Search for the cell housing the specified text and yield its (x, y) center coordinate. 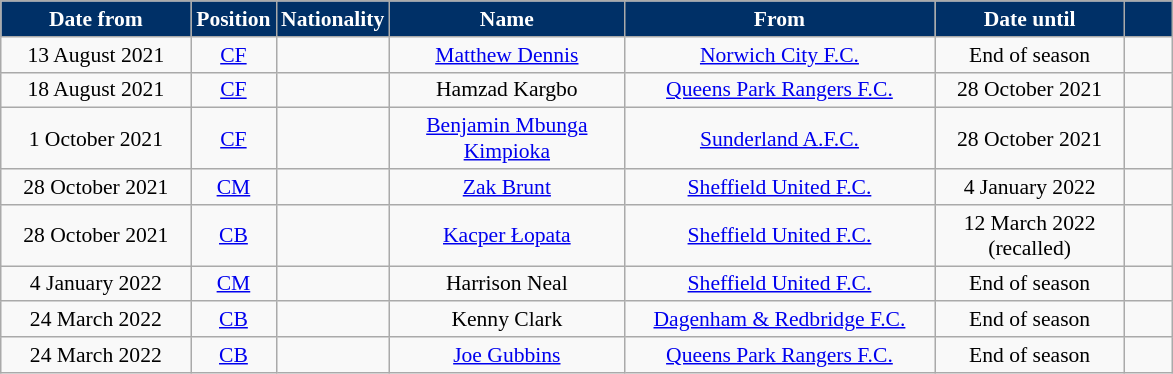
Sunderland A.F.C. (779, 138)
Matthew Dennis (506, 55)
Harrison Neal (506, 284)
Joe Gubbins (506, 355)
Benjamin Mbunga Kimpioka (506, 138)
Kacper Łopata (506, 236)
Dagenham & Redbridge F.C. (779, 320)
Zak Brunt (506, 187)
Kenny Clark (506, 320)
18 August 2021 (96, 90)
Nationality (332, 19)
13 August 2021 (96, 55)
1 October 2021 (96, 138)
Date until (1030, 19)
Position (234, 19)
From (779, 19)
12 March 2022 (recalled) (1030, 236)
Norwich City F.C. (779, 55)
Date from (96, 19)
Name (506, 19)
Hamzad Kargbo (506, 90)
